Search for the cell housing the specified text and yield its (x, y) center coordinate. 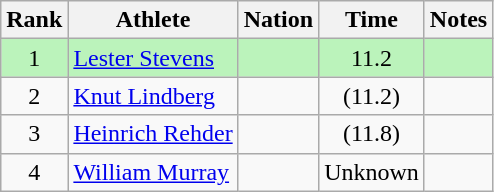
Notes (458, 20)
(11.8) (372, 134)
4 (34, 172)
Rank (34, 20)
2 (34, 96)
Unknown (372, 172)
Athlete (153, 20)
William Murray (153, 172)
3 (34, 134)
1 (34, 58)
Lester Stevens (153, 58)
Time (372, 20)
Knut Lindberg (153, 96)
Heinrich Rehder (153, 134)
11.2 (372, 58)
Nation (278, 20)
(11.2) (372, 96)
